Find where the given text appears and provide that cell's center as [x, y] coordinate. 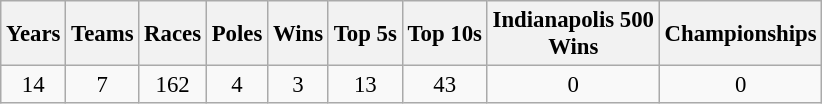
Wins [298, 34]
Top 5s [365, 34]
3 [298, 85]
13 [365, 85]
Indianapolis 500Wins [573, 34]
7 [102, 85]
Races [173, 34]
43 [444, 85]
4 [236, 85]
Teams [102, 34]
14 [34, 85]
Poles [236, 34]
Years [34, 34]
Top 10s [444, 34]
Championships [740, 34]
162 [173, 85]
